Return the [x, y] coordinate for the center point of the cell that contains the specified text.  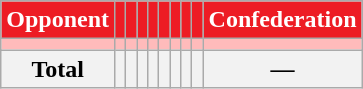
Total [58, 69]
— [282, 69]
Confederation [282, 20]
Opponent [58, 20]
